Scan for the cell matching the given text and deliver its (X, Y) coordinate at center. 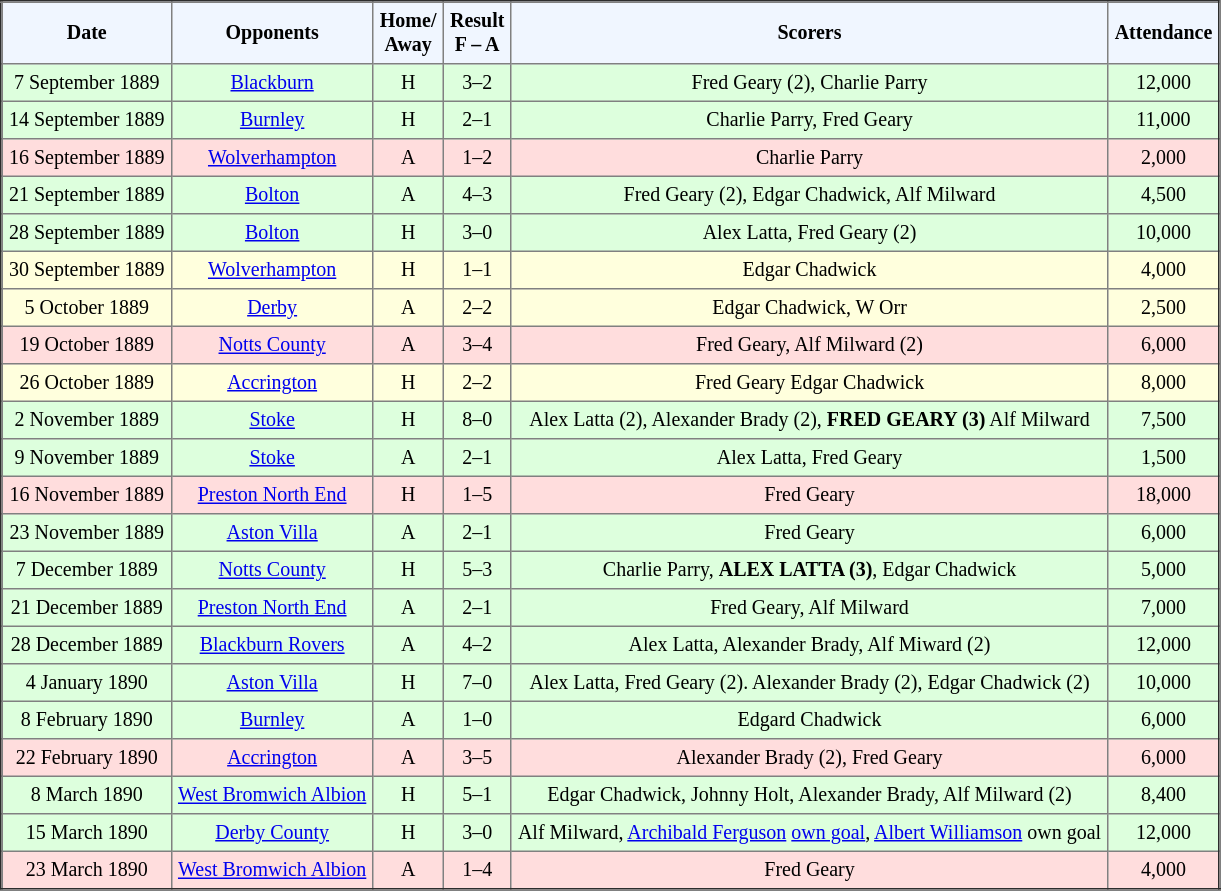
Alexander Brady (2), Fred Geary (810, 758)
Edgar Chadwick, Johnny Holt, Alexander Brady, Alf Milward (2) (810, 795)
5–3 (477, 570)
ResultF – A (477, 33)
Derby County (272, 833)
28 September 1889 (87, 233)
7,000 (1164, 608)
7 September 1889 (87, 83)
7 December 1889 (87, 570)
22 February 1890 (87, 758)
Fred Geary (2), Charlie Parry (810, 83)
Alex Latta, Alexander Brady, Alf Miward (2) (810, 645)
16 September 1889 (87, 158)
3–4 (477, 345)
Date (87, 33)
15 March 1890 (87, 833)
Fred Geary Edgar Chadwick (810, 383)
7–0 (477, 683)
19 October 1889 (87, 345)
1–5 (477, 495)
3–2 (477, 83)
Edgard Chadwick (810, 720)
4,500 (1164, 195)
2,000 (1164, 158)
Alex Latta, Fred Geary (2). Alexander Brady (2), Edgar Chadwick (2) (810, 683)
1–4 (477, 870)
8,400 (1164, 795)
2 November 1889 (87, 420)
Charlie Parry, Fred Geary (810, 120)
Fred Geary, Alf Milward (810, 608)
Edgar Chadwick (810, 270)
Alf Milward, Archibald Ferguson own goal, Albert Williamson own goal (810, 833)
9 November 1889 (87, 458)
Blackburn (272, 83)
2,500 (1164, 308)
Alex Latta, Fred Geary (2) (810, 233)
Blackburn Rovers (272, 645)
8–0 (477, 420)
30 September 1889 (87, 270)
16 November 1889 (87, 495)
8 February 1890 (87, 720)
23 March 1890 (87, 870)
14 September 1889 (87, 120)
Alex Latta (2), Alexander Brady (2), FRED GEARY (3) Alf Milward (810, 420)
11,000 (1164, 120)
18,000 (1164, 495)
Opponents (272, 33)
1–1 (477, 270)
21 December 1889 (87, 608)
1,500 (1164, 458)
Edgar Chadwick, W Orr (810, 308)
21 September 1889 (87, 195)
Fred Geary (2), Edgar Chadwick, Alf Milward (810, 195)
1–2 (477, 158)
Fred Geary, Alf Milward (2) (810, 345)
Alex Latta, Fred Geary (810, 458)
1–0 (477, 720)
7,500 (1164, 420)
Charlie Parry (810, 158)
5–1 (477, 795)
Scorers (810, 33)
5 October 1889 (87, 308)
Attendance (1164, 33)
5,000 (1164, 570)
4 January 1890 (87, 683)
Home/Away (408, 33)
4–3 (477, 195)
Charlie Parry, ALEX LATTA (3), Edgar Chadwick (810, 570)
Derby (272, 308)
3–5 (477, 758)
8 March 1890 (87, 795)
23 November 1889 (87, 533)
26 October 1889 (87, 383)
4–2 (477, 645)
28 December 1889 (87, 645)
8,000 (1164, 383)
